Pinpoint the cell where the given text exists, returning its (x, y) midpoint coordinate. 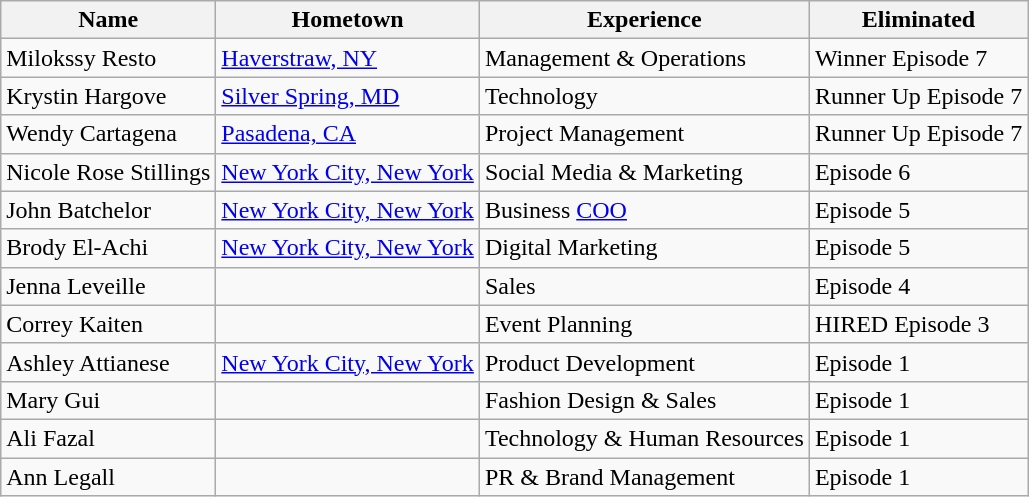
Pasadena, CA (348, 134)
Fashion Design & Sales (644, 400)
Product Development (644, 362)
Mary Gui (108, 400)
Jenna Leveille (108, 286)
Eliminated (918, 20)
Wendy Cartagena (108, 134)
Episode 4 (918, 286)
Project Management (644, 134)
Milokssy Resto (108, 58)
Silver Spring, MD (348, 96)
Krystin Hargove (108, 96)
PR & Brand Management (644, 477)
Nicole Rose Stillings (108, 172)
Business COO (644, 210)
Hometown (348, 20)
Ali Fazal (108, 438)
Ann Legall (108, 477)
Event Planning (644, 324)
Winner Episode 7 (918, 58)
Haverstraw, NY (348, 58)
Technology & Human Resources (644, 438)
Episode 6 (918, 172)
Ashley Attianese (108, 362)
John Batchelor (108, 210)
Digital Marketing (644, 248)
HIRED Episode 3 (918, 324)
Experience (644, 20)
Correy Kaiten (108, 324)
Technology (644, 96)
Sales (644, 286)
Brody El-Achi (108, 248)
Management & Operations (644, 58)
Social Media & Marketing (644, 172)
Name (108, 20)
